Pinpoint the cell where the given text exists, returning its (x, y) midpoint coordinate. 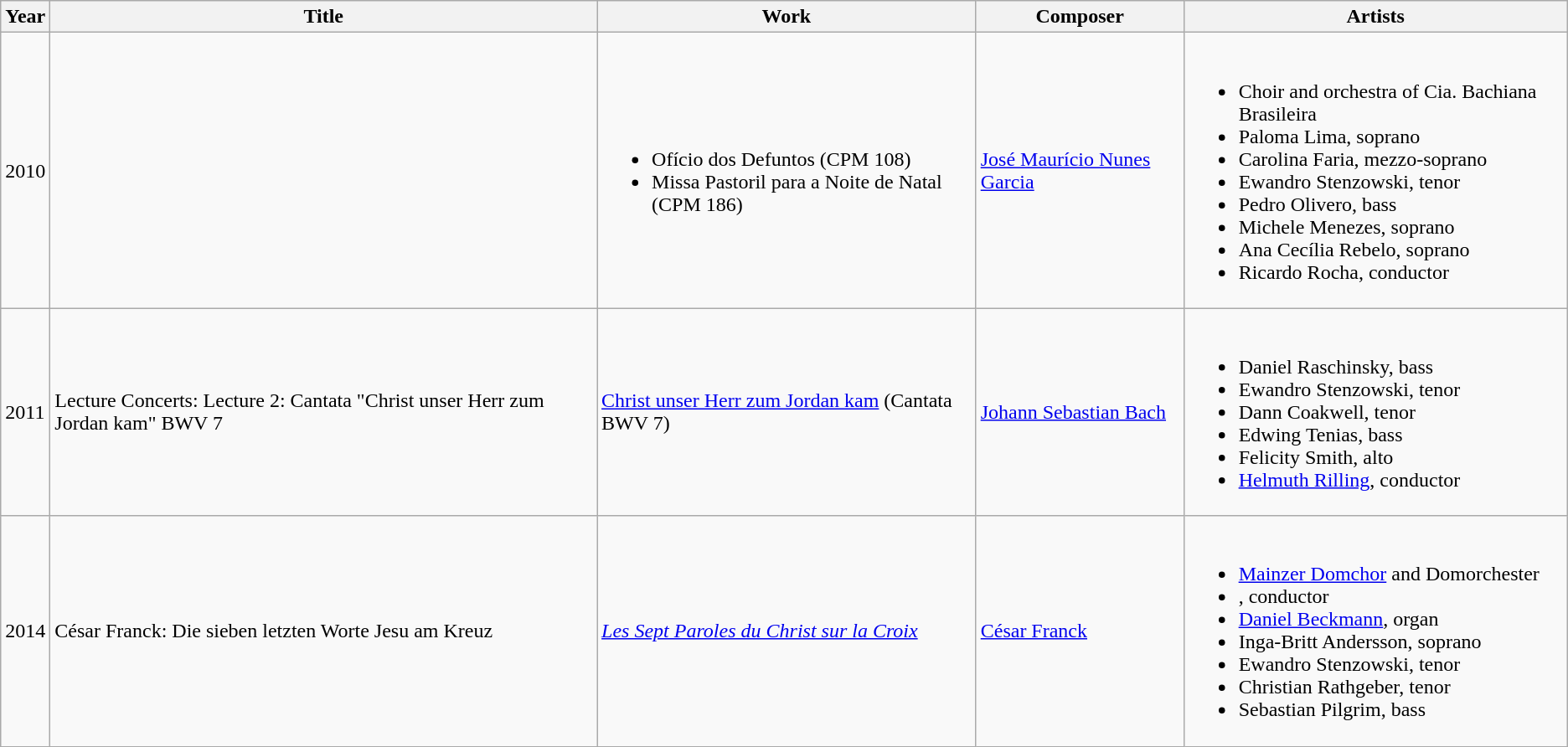
Work (787, 17)
Artists (1375, 17)
César Franck (1080, 631)
2014 (25, 631)
Year (25, 17)
2011 (25, 412)
José Maurício Nunes Garcia (1080, 171)
César Franck: Die sieben letzten Worte Jesu am Kreuz (323, 631)
Lecture Concerts: Lecture 2: Cantata "Christ unser Herr zum Jordan kam" BWV 7 (323, 412)
Johann Sebastian Bach (1080, 412)
Title (323, 17)
2010 (25, 171)
Daniel Raschinsky, bassEwandro Stenzowski, tenorDann Coakwell, tenorEdwing Tenias, bassFelicity Smith, altoHelmuth Rilling, conductor (1375, 412)
Ofício dos Defuntos (CPM 108)Missa Pastoril para a Noite de Natal (CPM 186) (787, 171)
Les Sept Paroles du Christ sur la Croix (787, 631)
Composer (1080, 17)
Christ unser Herr zum Jordan kam (Cantata BWV 7) (787, 412)
